Locate the cell with the specified text and output its (x, y) center coordinate. 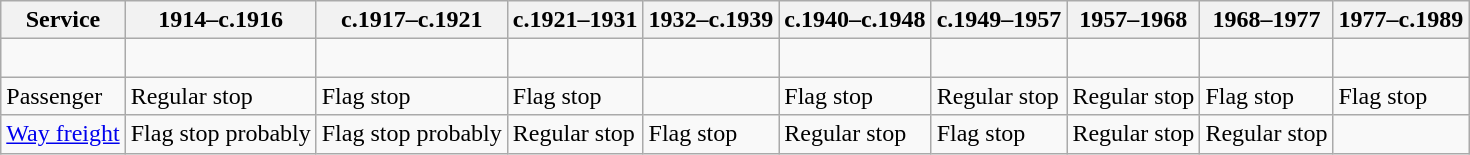
1957–1968 (1134, 20)
Passenger (63, 96)
c.1949–1957 (999, 20)
1977–c.1989 (1401, 20)
c.1917–c.1921 (412, 20)
Way freight (63, 134)
1914–c.1916 (220, 20)
c.1940–c.1948 (855, 20)
1968–1977 (1266, 20)
Service (63, 20)
c.1921–1931 (575, 20)
1932–c.1939 (711, 20)
